Determine the [X, Y] coordinate at the center of the cell enclosing the given text.  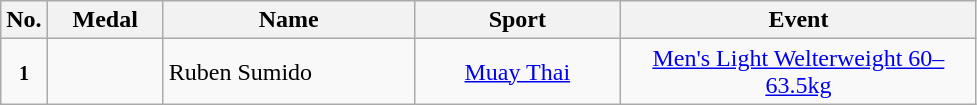
Event [798, 20]
Sport [517, 20]
Name [288, 20]
Muay Thai [517, 72]
1 [24, 72]
No. [24, 20]
Ruben Sumido [288, 72]
Medal [105, 20]
Men's Light Welterweight 60–63.5kg [798, 72]
